Return the (X, Y) coordinate for the center point of the cell that contains the specified text.  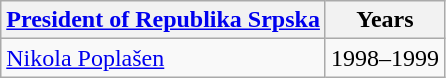
Nikola Poplašen (164, 58)
President of Republika Srpska (164, 20)
1998–1999 (384, 58)
Years (384, 20)
